Determine the [x, y] coordinate at the center of the cell enclosing the given text.  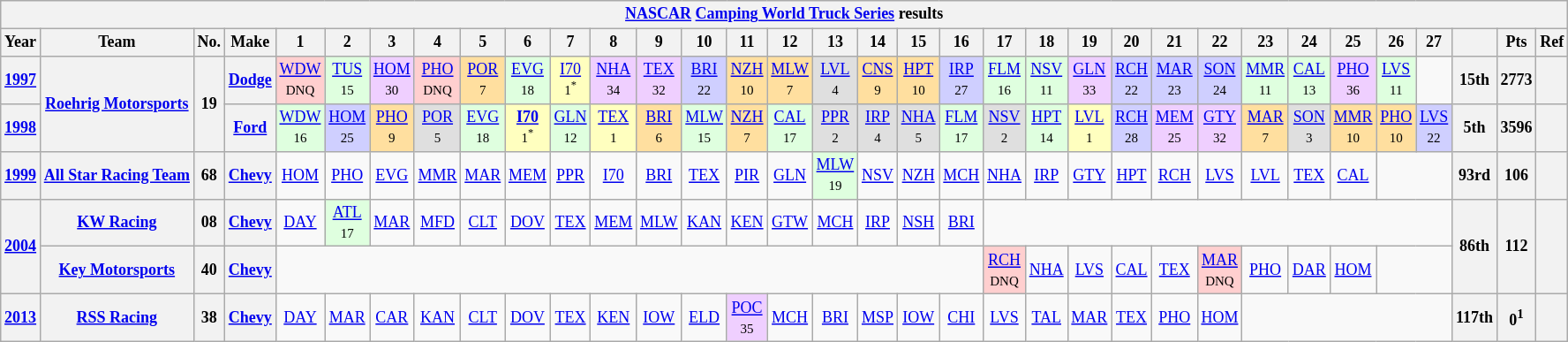
MMR [438, 175]
15th [1474, 80]
2 [348, 42]
MMR11 [1266, 80]
LVL4 [835, 80]
24 [1308, 42]
Pts [1517, 42]
27 [1434, 42]
8 [614, 42]
22 [1220, 42]
Team [117, 42]
PPR2 [835, 127]
MARDNQ [1220, 270]
PHO9 [392, 127]
CAL17 [789, 127]
93rd [1474, 175]
BRI6 [659, 127]
3596 [1517, 127]
18 [1046, 42]
CHI [961, 317]
HPT [1132, 175]
NZH [918, 175]
POC35 [747, 317]
MEM25 [1174, 127]
HOM30 [392, 80]
LVL [1266, 175]
11 [747, 42]
21 [1174, 42]
RCH28 [1132, 127]
1997 [21, 80]
TAL [1046, 317]
NSH [918, 223]
LVS11 [1397, 80]
Dodge [250, 80]
GLN12 [570, 127]
TEX1 [614, 127]
POR5 [438, 127]
MAR23 [1174, 80]
GTY [1089, 175]
MLW15 [705, 127]
PHODNQ [438, 80]
16 [961, 42]
DAR [1308, 270]
NSV2 [1005, 127]
RCHDNQ [1005, 270]
BRI22 [705, 80]
1998 [21, 127]
3 [392, 42]
NSV [878, 175]
HPT14 [1046, 127]
15 [918, 42]
ATL17 [348, 223]
RSS Racing [117, 317]
Key Motorsports [117, 270]
68 [208, 175]
I70 [614, 175]
GLN33 [1089, 80]
POR7 [483, 80]
GTY32 [1220, 127]
23 [1266, 42]
117th [1474, 317]
MFD [438, 223]
9 [659, 42]
NHA34 [614, 80]
14 [878, 42]
40 [208, 270]
FLM17 [961, 127]
106 [1517, 175]
2773 [1517, 80]
HOM25 [348, 127]
20 [1132, 42]
5 [483, 42]
IRP4 [878, 127]
MLW19 [835, 175]
01 [1517, 317]
08 [208, 223]
MSP [878, 317]
NSV11 [1046, 80]
FLM16 [1005, 80]
KW Racing [117, 223]
25 [1353, 42]
NZH7 [747, 127]
WDWDNQ [300, 80]
Ford [250, 127]
Year [21, 42]
6 [528, 42]
NHA5 [918, 127]
RCH [1174, 175]
LVL1 [1089, 127]
86th [1474, 246]
Make [250, 42]
38 [208, 317]
2004 [21, 246]
MLW7 [789, 80]
SON3 [1308, 127]
MAR7 [1266, 127]
Ref [1552, 42]
26 [1397, 42]
112 [1517, 246]
RCH22 [1132, 80]
PHO36 [1353, 80]
TUS15 [348, 80]
NASCAR Camping World Truck Series results [784, 14]
MLW [659, 223]
13 [835, 42]
PHO10 [1397, 127]
WDW16 [300, 127]
5th [1474, 127]
MMR10 [1353, 127]
1999 [21, 175]
GTW [789, 223]
Roehrig Motorsports [117, 103]
TEX32 [659, 80]
No. [208, 42]
PIR [747, 175]
CAR [392, 317]
EVG [392, 175]
17 [1005, 42]
CNS9 [878, 80]
2013 [21, 317]
All Star Racing Team [117, 175]
IRP27 [961, 80]
7 [570, 42]
NZH10 [747, 80]
CAL13 [1308, 80]
4 [438, 42]
ELD [705, 317]
12 [789, 42]
LVS22 [1434, 127]
GLN [789, 175]
SON24 [1220, 80]
1 [300, 42]
10 [705, 42]
HPT10 [918, 80]
PPR [570, 175]
